Return the [x, y] coordinate for the center point of the cell that contains the specified text.  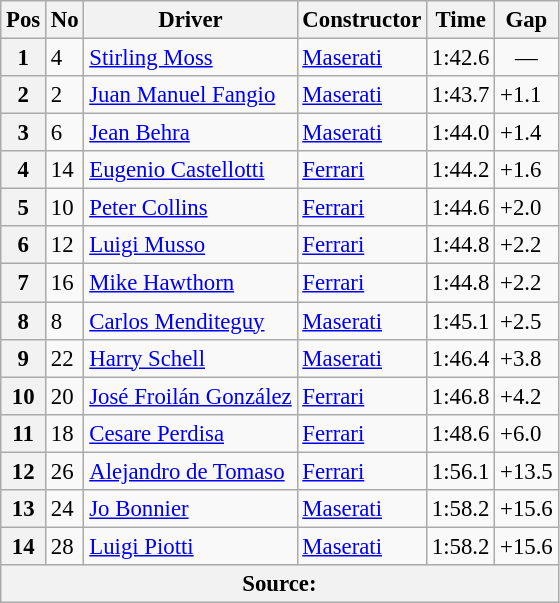
1:46.4 [461, 358]
José Froilán González [190, 396]
Source: [280, 584]
1:45.1 [461, 321]
Constructor [362, 20]
Peter Collins [190, 208]
Juan Manuel Fangio [190, 95]
+1.4 [526, 133]
11 [24, 433]
+4.2 [526, 396]
Time [461, 20]
1 [24, 58]
1:42.6 [461, 58]
Eugenio Castellotti [190, 170]
24 [65, 509]
Mike Hawthorn [190, 283]
+3.8 [526, 358]
16 [65, 283]
9 [24, 358]
Carlos Menditeguy [190, 321]
+6.0 [526, 433]
20 [65, 396]
— [526, 58]
1:48.6 [461, 433]
+13.5 [526, 471]
Pos [24, 20]
Jean Behra [190, 133]
Gap [526, 20]
+2.0 [526, 208]
+2.5 [526, 321]
Stirling Moss [190, 58]
1:56.1 [461, 471]
18 [65, 433]
26 [65, 471]
Alejandro de Tomaso [190, 471]
1:46.8 [461, 396]
28 [65, 546]
7 [24, 283]
Cesare Perdisa [190, 433]
1:44.2 [461, 170]
13 [24, 509]
Jo Bonnier [190, 509]
Driver [190, 20]
+1.1 [526, 95]
No [65, 20]
22 [65, 358]
1:44.6 [461, 208]
+1.6 [526, 170]
5 [24, 208]
Luigi Piotti [190, 546]
Harry Schell [190, 358]
1:43.7 [461, 95]
1:44.0 [461, 133]
3 [24, 133]
Luigi Musso [190, 245]
